Capture the cell that displays the provided text and extract its [x, y] central coordinate. 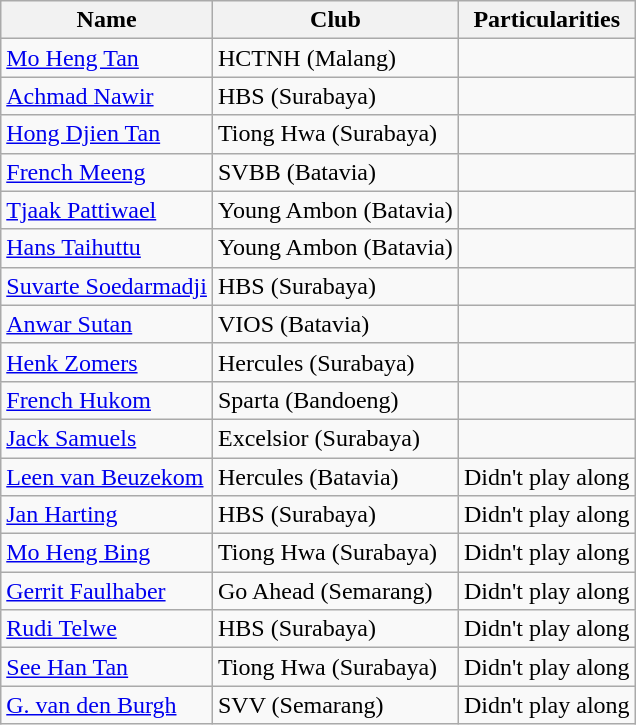
Name [107, 20]
G. van den Burgh [107, 705]
Jan Harting [107, 515]
Particularities [546, 20]
Hercules (Batavia) [335, 477]
Henk Zomers [107, 362]
SVV (Semarang) [335, 705]
Achmad Nawir [107, 96]
Rudi Telwe [107, 629]
Suvarte Soedarmadji [107, 286]
VIOS (Batavia) [335, 324]
French Meeng [107, 172]
Jack Samuels [107, 438]
Club [335, 20]
Mo Heng Bing [107, 553]
SVBB (Batavia) [335, 172]
Hans Taihuttu [107, 248]
Sparta (Bandoeng) [335, 400]
See Han Tan [107, 667]
Hong Djien Tan [107, 134]
HCTNH (Malang) [335, 58]
Tjaak Pattiwael [107, 210]
Anwar Sutan [107, 324]
Leen van Beuzekom [107, 477]
Go Ahead (Semarang) [335, 591]
Mo Heng Tan [107, 58]
Excelsior (Surabaya) [335, 438]
French Hukom [107, 400]
Hercules (Surabaya) [335, 362]
Gerrit Faulhaber [107, 591]
